Detect which cell encompasses the target text, then output its (x, y) center coordinate. 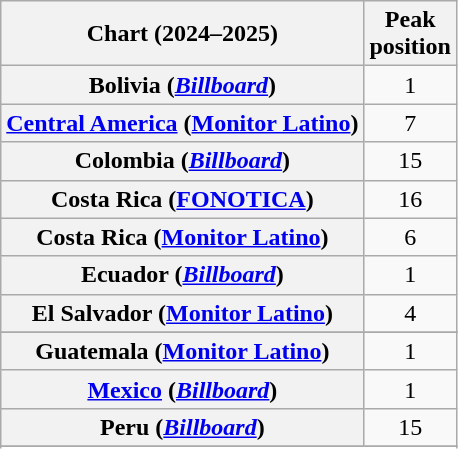
Costa Rica (FONOTICA) (182, 199)
Mexico (Billboard) (182, 389)
Peakposition (410, 34)
Ecuador (Billboard) (182, 275)
Guatemala (Monitor Latino) (182, 351)
Peru (Billboard) (182, 427)
Colombia (Billboard) (182, 161)
Central America (Monitor Latino) (182, 123)
Chart (2024–2025) (182, 34)
6 (410, 237)
4 (410, 313)
7 (410, 123)
Costa Rica (Monitor Latino) (182, 237)
16 (410, 199)
El Salvador (Monitor Latino) (182, 313)
Bolivia (Billboard) (182, 85)
